Return the (x, y) coordinate for the center point of the cell that contains the specified text.  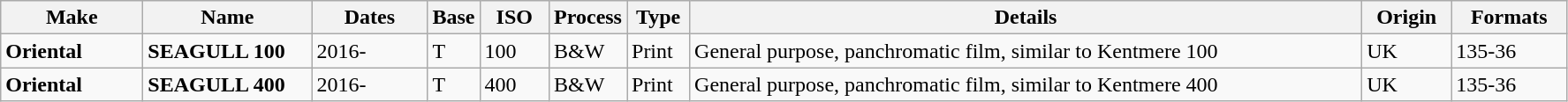
Process (588, 18)
ISO (514, 18)
General purpose, panchromatic film, similar to Kentmere 100 (1026, 51)
SEAGULL 100 (228, 51)
Name (228, 18)
Dates (369, 18)
Make (72, 18)
Base (454, 18)
SEAGULL 400 (228, 84)
General purpose, panchromatic film, similar to Kentmere 400 (1026, 84)
Formats (1509, 18)
400 (514, 84)
Details (1026, 18)
100 (514, 51)
Origin (1406, 18)
Type (659, 18)
